Scan for the cell matching the given text and deliver its [X, Y] coordinate at center. 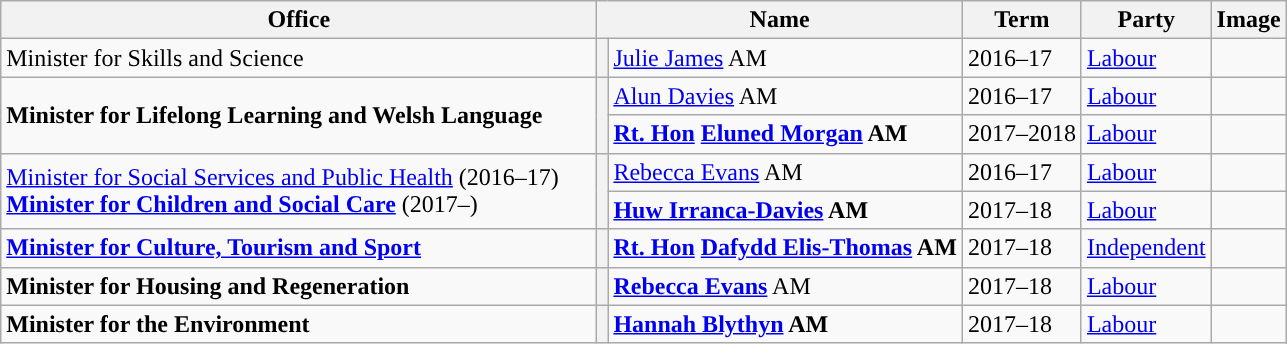
Name [780, 20]
Independent [1146, 248]
Huw Irranca-Davies AM [785, 210]
Rt. Hon Dafydd Elis-Thomas AM [785, 248]
Party [1146, 20]
Term [1022, 20]
Image [1248, 20]
Minister for the Environment [299, 324]
Hannah Blythyn AM [785, 324]
Julie James AM [785, 58]
Minister for Social Services and Public Health (2016–17)Minister for Children and Social Care (2017–) [299, 191]
Minister for Lifelong Learning and Welsh Language [299, 115]
Minister for Housing and Regeneration [299, 286]
Office [299, 20]
2017–2018 [1022, 134]
Minister for Culture, Tourism and Sport [299, 248]
Alun Davies AM [785, 96]
Rt. Hon Eluned Morgan AM [785, 134]
Minister for Skills and Science [299, 58]
